Scan for the cell matching the given text and deliver its [x, y] coordinate at center. 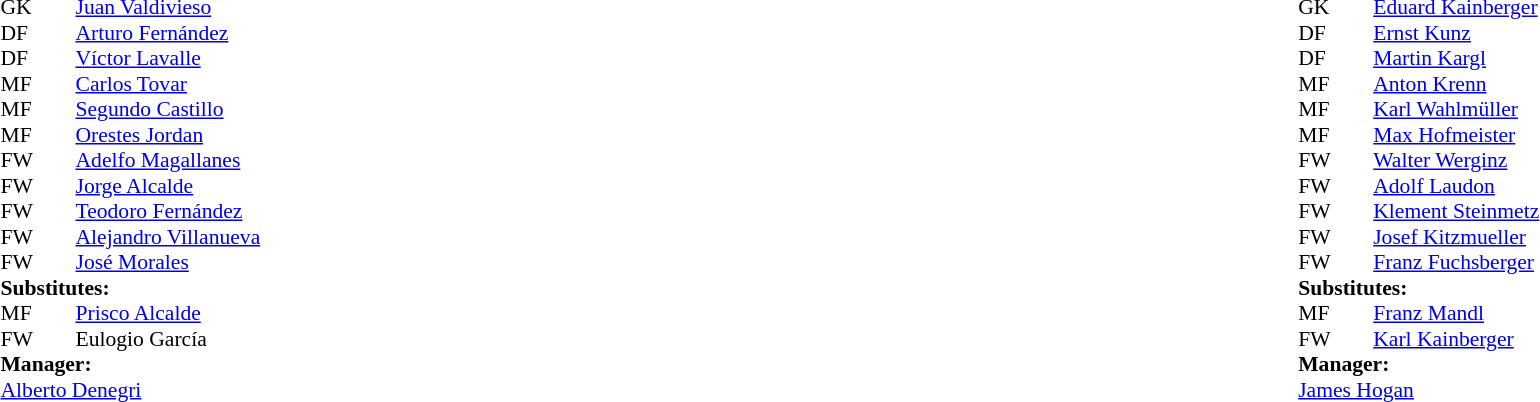
Prisco Alcalde [168, 313]
Víctor Lavalle [168, 59]
Carlos Tovar [168, 84]
Josef Kitzmueller [1456, 237]
Anton Krenn [1456, 84]
Adelfo Magallanes [168, 161]
Franz Mandl [1456, 313]
Martin Kargl [1456, 59]
Teodoro Fernández [168, 211]
Karl Wahlmüller [1456, 109]
Karl Kainberger [1456, 339]
Orestes Jordan [168, 135]
Walter Werginz [1456, 161]
Max Hofmeister [1456, 135]
Segundo Castillo [168, 109]
Adolf Laudon [1456, 186]
Alejandro Villanueva [168, 237]
Eulogio García [168, 339]
Klement Steinmetz [1456, 211]
Franz Fuchsberger [1456, 263]
José Morales [168, 263]
Jorge Alcalde [168, 186]
Ernst Kunz [1456, 33]
Arturo Fernández [168, 33]
